Pinpoint the cell where the given text exists, returning its [x, y] midpoint coordinate. 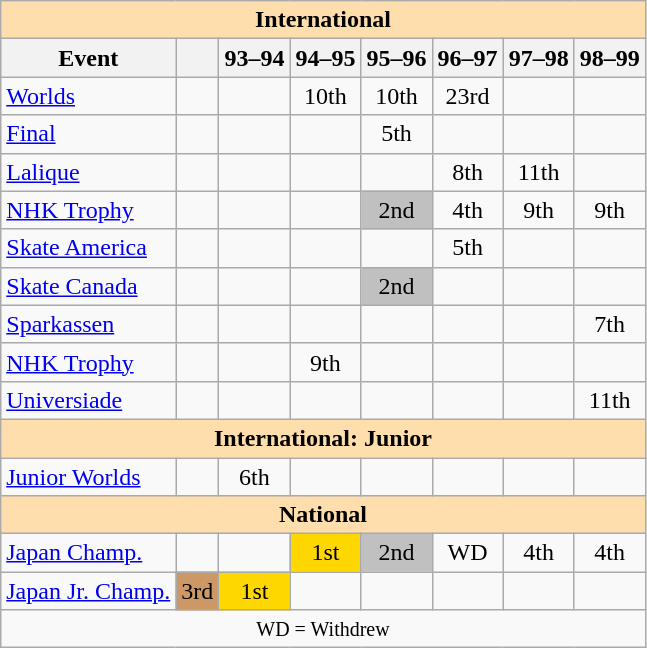
7th [610, 324]
6th [254, 477]
Final [88, 134]
Japan Jr. Champ. [88, 591]
International: Junior [323, 438]
Japan Champ. [88, 553]
93–94 [254, 58]
98–99 [610, 58]
WD [468, 553]
Event [88, 58]
International [323, 20]
WD = Withdrew [323, 629]
Junior Worlds [88, 477]
Universiade [88, 400]
96–97 [468, 58]
94–95 [326, 58]
3rd [198, 591]
23rd [468, 96]
Worlds [88, 96]
Sparkassen [88, 324]
95–96 [396, 58]
Skate America [88, 248]
Lalique [88, 172]
Skate Canada [88, 286]
National [323, 515]
8th [468, 172]
97–98 [538, 58]
